Determine the [X, Y] coordinate at the center of the cell enclosing the given text.  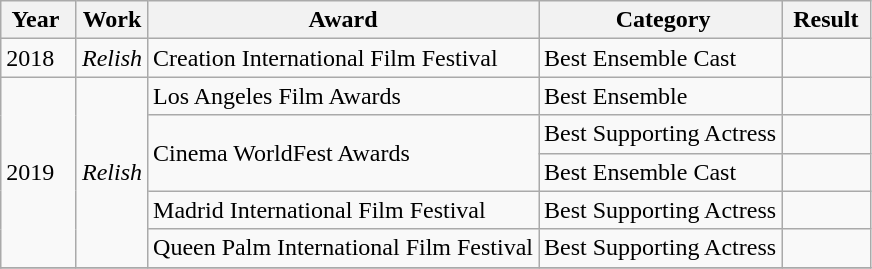
Work [112, 20]
Category [660, 20]
Award [344, 20]
Los Angeles Film Awards [344, 96]
Queen Palm International Film Festival [344, 248]
Madrid International Film Festival [344, 210]
2019 [39, 172]
Best Ensemble [660, 96]
Cinema WorldFest Awards [344, 153]
Result [826, 20]
Year [39, 20]
2018 [39, 58]
Creation International Film Festival [344, 58]
